Capture the cell that displays the provided text and extract its [x, y] central coordinate. 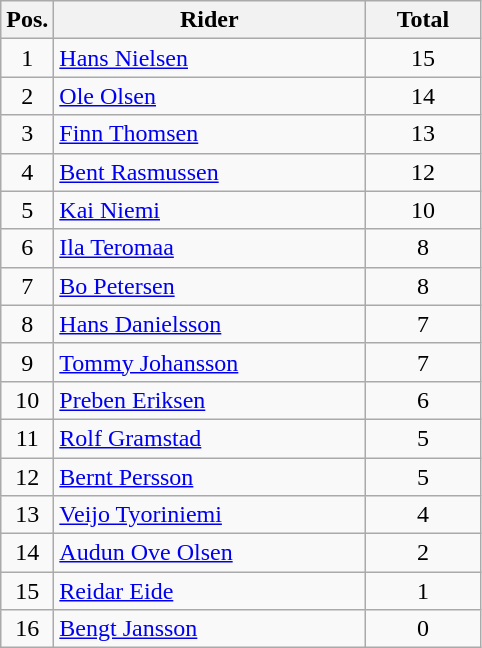
3 [28, 134]
16 [28, 629]
0 [423, 629]
Bo Petersen [210, 286]
Pos. [28, 20]
Total [423, 20]
Kai Niemi [210, 210]
Hans Nielsen [210, 58]
Finn Thomsen [210, 134]
Bengt Jansson [210, 629]
Ole Olsen [210, 96]
11 [28, 438]
Bernt Persson [210, 477]
Bent Rasmussen [210, 172]
Ila Teromaa [210, 248]
Preben Eriksen [210, 400]
Hans Danielsson [210, 324]
Rolf Gramstad [210, 438]
Rider [210, 20]
Veijo Tyoriniemi [210, 515]
Reidar Eide [210, 591]
Audun Ove Olsen [210, 553]
9 [28, 362]
Tommy Johansson [210, 362]
